For the text-containing cell, return its midpoint in (X, Y) coordinate format. 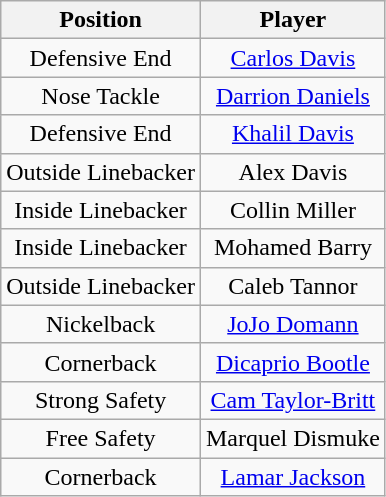
Darrion Daniels (292, 96)
Carlos Davis (292, 58)
Mohamed Barry (292, 248)
Free Safety (101, 438)
Marquel Dismuke (292, 438)
Cam Taylor-Britt (292, 400)
Dicaprio Bootle (292, 362)
Collin Miller (292, 210)
Caleb Tannor (292, 286)
Position (101, 20)
Nickelback (101, 324)
Khalil Davis (292, 134)
Nose Tackle (101, 96)
Strong Safety (101, 400)
Lamar Jackson (292, 477)
JoJo Domann (292, 324)
Alex Davis (292, 172)
Player (292, 20)
